Return the (X, Y) coordinate for the center point of the cell that contains the specified text.  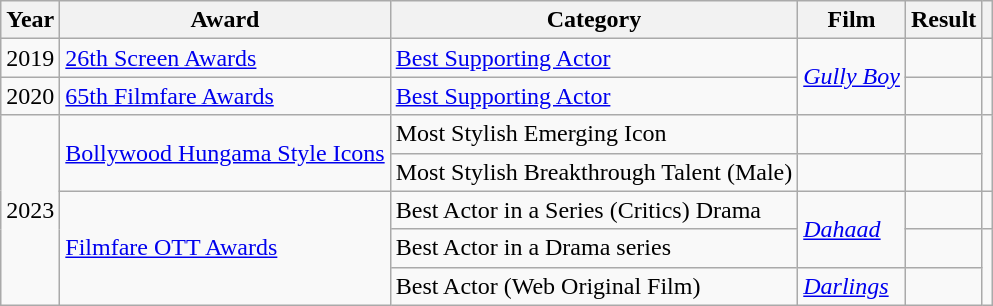
Year (30, 20)
Most Stylish Emerging Icon (594, 134)
65th Filmfare Awards (225, 96)
2023 (30, 210)
Best Actor in a Series (Critics) Drama (594, 210)
Gully Boy (852, 77)
Best Actor in a Drama series (594, 248)
2019 (30, 58)
Best Actor (Web Original Film) (594, 286)
Filmfare OTT Awards (225, 248)
Film (852, 20)
Award (225, 20)
Result (943, 20)
Dahaad (852, 229)
Category (594, 20)
Darlings (852, 286)
Bollywood Hungama Style Icons (225, 153)
2020 (30, 96)
Most Stylish Breakthrough Talent (Male) (594, 172)
26th Screen Awards (225, 58)
